Capture the cell that displays the provided text and extract its (X, Y) central coordinate. 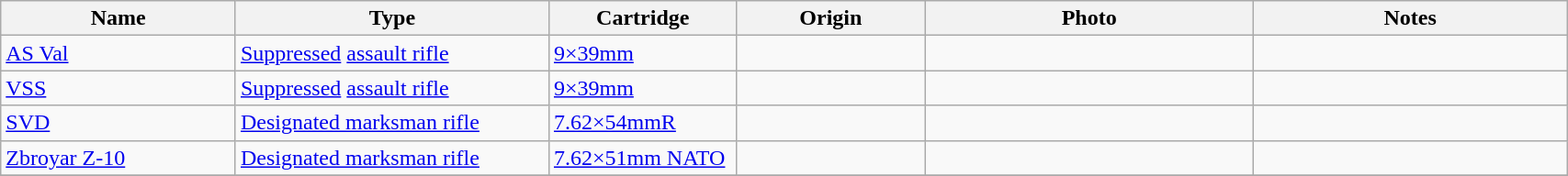
Type (391, 18)
Photo (1089, 18)
AS Val (118, 53)
Cartridge (643, 18)
7.62×51mm NATO (643, 158)
7.62×54mmR (643, 123)
Name (118, 18)
Origin (830, 18)
SVD (118, 123)
VSS (118, 88)
Notes (1411, 18)
Zbroyar Z-10 (118, 158)
